Extract the (x, y) coordinate from the center of the cell holding the provided text.  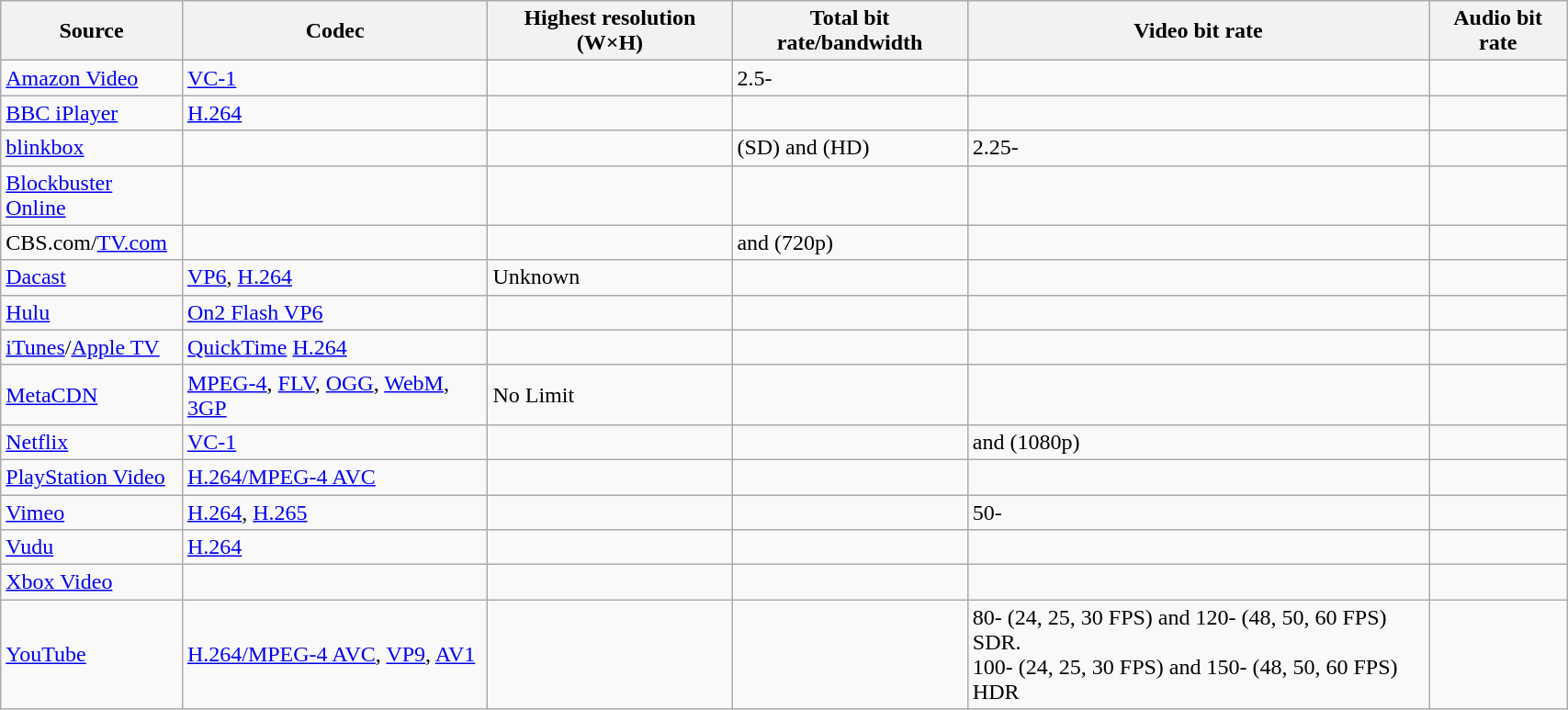
Video bit rate (1198, 31)
Hulu (92, 312)
Highest resolution (W×H) (610, 31)
On2 Flash VP6 (334, 312)
Vimeo (92, 512)
H.264/MPEG-4 AVC, VP9, AV1 (334, 654)
Amazon Video (92, 78)
Blockbuster Online (92, 195)
H.264, H.265 (334, 512)
2.5- (850, 78)
MPEG-4, FLV, OGG, WebM, 3GP (334, 395)
Netflix (92, 442)
Source (92, 31)
MetaCDN (92, 395)
Xbox Video (92, 582)
Audio bit rate (1498, 31)
and (1080p) (1198, 442)
BBC iPlayer (92, 113)
YouTube (92, 654)
blinkbox (92, 148)
VP6, H.264 (334, 277)
Vudu (92, 547)
H.264/MPEG-4 AVC (334, 477)
Codec (334, 31)
No Limit (610, 395)
(SD) and (HD) (850, 148)
CBS.com/TV.com (92, 242)
2.25- (1198, 148)
50- (1198, 512)
PlayStation Video (92, 477)
Total bit rate/bandwidth (850, 31)
and (720p) (850, 242)
Unknown (610, 277)
QuickTime H.264 (334, 347)
Dacast (92, 277)
iTunes/Apple TV (92, 347)
80- (24, 25, 30 FPS) and 120- (48, 50, 60 FPS) SDR.100- (24, 25, 30 FPS) and 150- (48, 50, 60 FPS) HDR (1198, 654)
